Scan for the cell matching the given text and deliver its [x, y] coordinate at center. 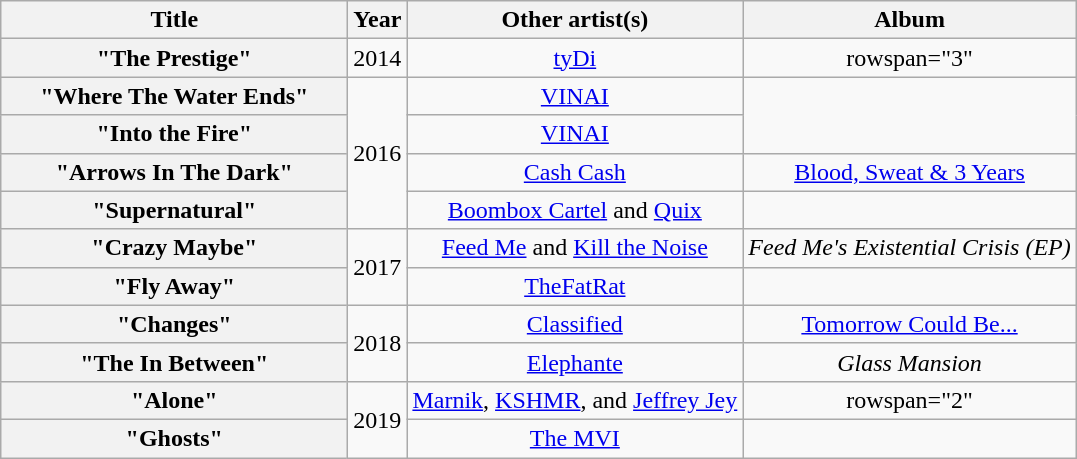
rowspan="3" [910, 58]
"Ghosts" [174, 438]
2014 [378, 58]
Tomorrow Could Be... [910, 324]
tyDi [575, 58]
2016 [378, 153]
Classified [575, 324]
Marnik, KSHMR, and Jeffrey Jey [575, 400]
"Changes" [174, 324]
2019 [378, 419]
"Supernatural" [174, 210]
Year [378, 20]
"Where The Water Ends" [174, 96]
Feed Me's Existential Crisis (EP) [910, 248]
Title [174, 20]
Feed Me and Kill the Noise [575, 248]
"The In Between" [174, 362]
2018 [378, 343]
"Fly Away" [174, 286]
Cash Cash [575, 172]
rowspan="2" [910, 400]
"Into the Fire" [174, 134]
2017 [378, 267]
"Crazy Maybe" [174, 248]
"Alone" [174, 400]
The MVI [575, 438]
TheFatRat [575, 286]
Boombox Cartel and Quix [575, 210]
Other artist(s) [575, 20]
"The Prestige" [174, 58]
Elephante [575, 362]
Glass Mansion [910, 362]
Album [910, 20]
"Arrows In The Dark" [174, 172]
Blood, Sweat & 3 Years [910, 172]
